Pinpoint the cell where the given text exists, returning its (x, y) midpoint coordinate. 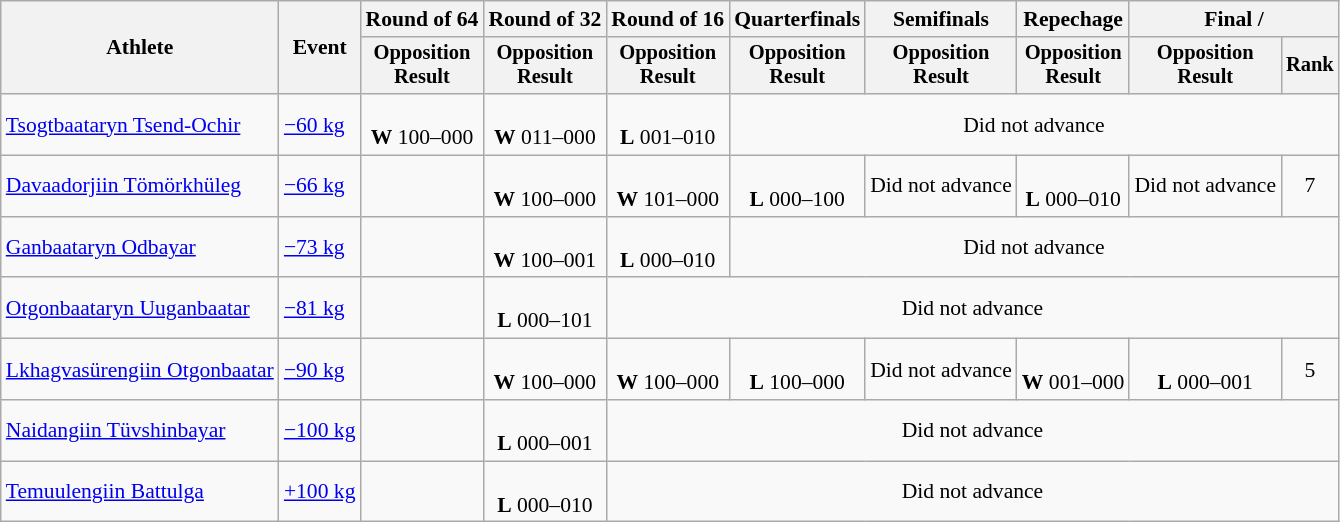
Davaadorjiin Tömörkhüleg (140, 186)
Semifinals (941, 19)
−100 kg (320, 430)
W 001–000 (1074, 370)
Repechage (1074, 19)
Temuulengiin Battulga (140, 492)
Otgonbaataryn Uuganbaatar (140, 308)
Rank (1310, 66)
W 101–000 (668, 186)
W 011–000 (544, 124)
Round of 64 (422, 19)
−81 kg (320, 308)
Round of 32 (544, 19)
5 (1310, 370)
−66 kg (320, 186)
L 000–100 (797, 186)
Round of 16 (668, 19)
Ganbaataryn Odbayar (140, 248)
Quarterfinals (797, 19)
Final / (1234, 19)
L 000–101 (544, 308)
−73 kg (320, 248)
L 001–010 (668, 124)
Tsogtbaataryn Tsend-Ochir (140, 124)
Lkhagvasürengiin Otgonbaatar (140, 370)
Event (320, 48)
Naidangiin Tüvshinbayar (140, 430)
W 100–001 (544, 248)
Athlete (140, 48)
−60 kg (320, 124)
7 (1310, 186)
−90 kg (320, 370)
L 100–000 (797, 370)
+100 kg (320, 492)
